Determine the (x, y) coordinate at the center of the cell enclosing the given text.  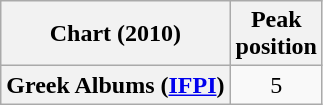
Peakposition (276, 34)
5 (276, 85)
Greek Albums (IFPI) (116, 85)
Chart (2010) (116, 34)
